Capture the cell that displays the provided text and extract its (X, Y) central coordinate. 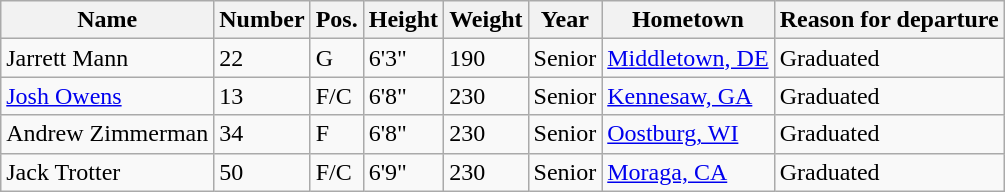
Middletown, DE (688, 58)
6'3" (403, 58)
G (336, 58)
Jack Trotter (108, 172)
Year (565, 20)
13 (262, 96)
F (336, 134)
Reason for departure (889, 20)
34 (262, 134)
Pos. (336, 20)
Andrew Zimmerman (108, 134)
Hometown (688, 20)
6'9" (403, 172)
Height (403, 20)
Oostburg, WI (688, 134)
Number (262, 20)
Weight (486, 20)
Moraga, CA (688, 172)
Kennesaw, GA (688, 96)
Name (108, 20)
Jarrett Mann (108, 58)
22 (262, 58)
190 (486, 58)
Josh Owens (108, 96)
50 (262, 172)
